Find where the given text appears and provide that cell's center as (x, y) coordinate. 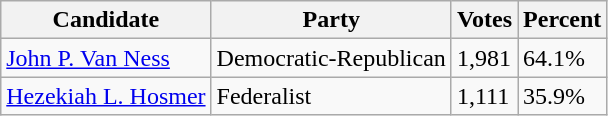
Candidate (106, 20)
Party (331, 20)
Votes (484, 20)
Democratic-Republican (331, 58)
64.1% (562, 58)
35.9% (562, 96)
John P. Van Ness (106, 58)
Percent (562, 20)
1,981 (484, 58)
Federalist (331, 96)
1,111 (484, 96)
Hezekiah L. Hosmer (106, 96)
